Extract the [x, y] coordinate from the center of the cell holding the provided text.  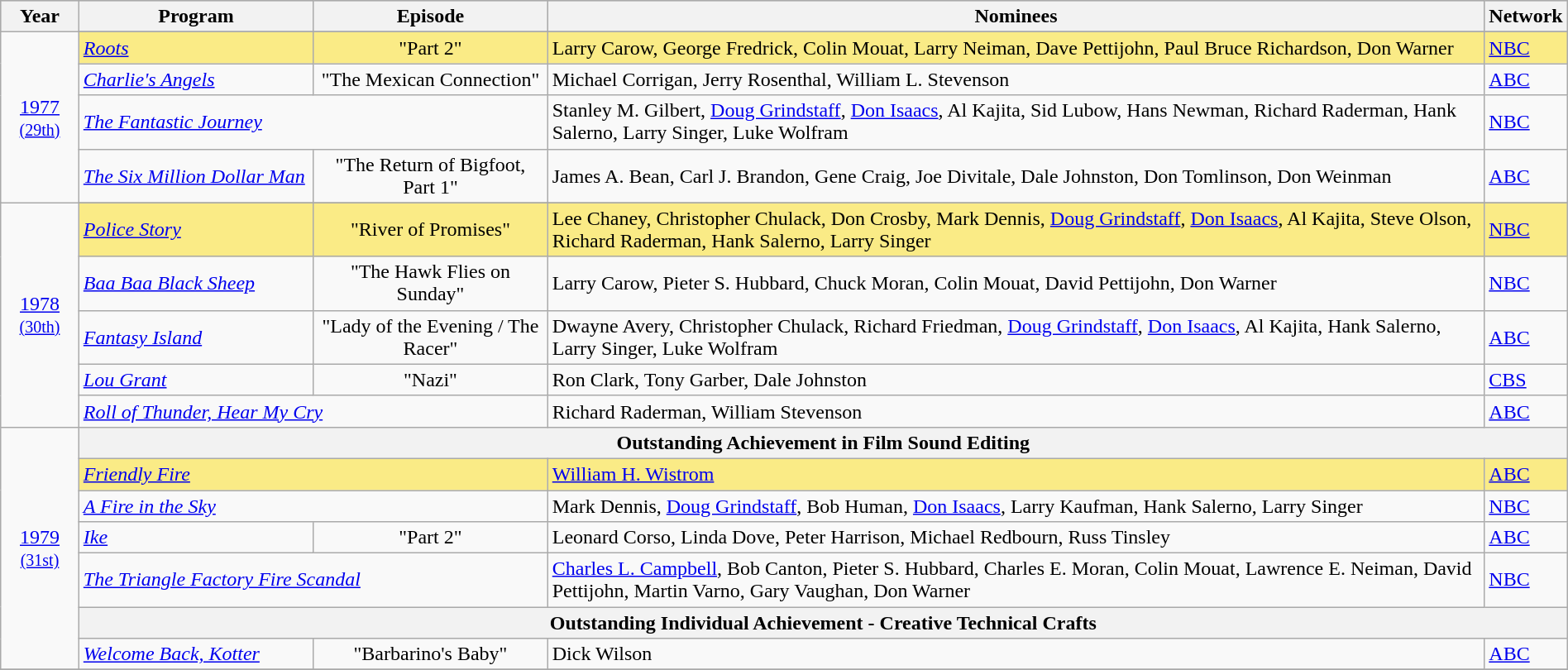
Larry Carow, George Fredrick, Colin Mouat, Larry Neiman, Dave Pettijohn, Paul Bruce Richardson, Don Warner [1016, 48]
Stanley M. Gilbert, Doug Grindstaff, Don Isaacs, Al Kajita, Sid Lubow, Hans Newman, Richard Raderman, Hank Salerno, Larry Singer, Luke Wolfram [1016, 122]
Mark Dennis, Doug Grindstaff, Bob Human, Don Isaacs, Larry Kaufman, Hank Salerno, Larry Singer [1016, 505]
Outstanding Achievement in Film Sound Editing [823, 443]
1977(29th) [40, 117]
The Fantastic Journey [313, 122]
"River of Promises" [431, 230]
James A. Bean, Carl J. Brandon, Gene Craig, Joe Divitale, Dale Johnston, Don Tomlinson, Don Weinman [1016, 175]
A Fire in the Sky [313, 505]
Ron Clark, Tony Garber, Dale Johnston [1016, 380]
Fantasy Island [195, 337]
"Barbarino's Baby" [431, 654]
Welcome Back, Kotter [195, 654]
Program [195, 17]
1979(31st) [40, 548]
The Triangle Factory Fire Scandal [313, 581]
Lou Grant [195, 380]
"Nazi" [431, 380]
Baa Baa Black Sheep [195, 283]
Year [40, 17]
Larry Carow, Pieter S. Hubbard, Chuck Moran, Colin Mouat, David Pettijohn, Don Warner [1016, 283]
Network [1526, 17]
William H. Wistrom [1016, 474]
1978(30th) [40, 314]
Friendly Fire [313, 474]
Nominees [1016, 17]
"Lady of the Evening / The Racer" [431, 337]
Outstanding Individual Achievement - Creative Technical Crafts [823, 623]
Charlie's Angels [195, 79]
"The Hawk Flies on Sunday" [431, 283]
"The Mexican Connection" [431, 79]
Dick Wilson [1016, 654]
The Six Million Dollar Man [195, 175]
Ike [195, 538]
Leonard Corso, Linda Dove, Peter Harrison, Michael Redbourn, Russ Tinsley [1016, 538]
Dwayne Avery, Christopher Chulack, Richard Friedman, Doug Grindstaff, Don Isaacs, Al Kajita, Hank Salerno, Larry Singer, Luke Wolfram [1016, 337]
Police Story [195, 230]
CBS [1526, 380]
Michael Corrigan, Jerry Rosenthal, William L. Stevenson [1016, 79]
Roots [195, 48]
"The Return of Bigfoot, Part 1" [431, 175]
Roll of Thunder, Hear My Cry [313, 411]
Episode [431, 17]
Richard Raderman, William Stevenson [1016, 411]
